Return [x, y] of the center of cell containing provided text 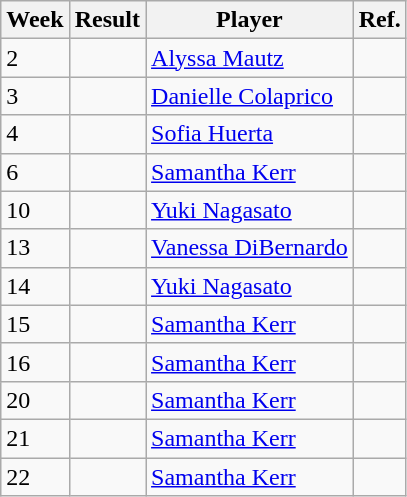
Danielle Colaprico [250, 96]
21 [35, 438]
Week [35, 20]
20 [35, 400]
Player [250, 20]
6 [35, 172]
14 [35, 286]
10 [35, 210]
2 [35, 58]
Alyssa Mautz [250, 58]
16 [35, 362]
Sofia Huerta [250, 134]
15 [35, 324]
13 [35, 248]
3 [35, 96]
Result [107, 20]
Ref. [380, 20]
4 [35, 134]
Vanessa DiBernardo [250, 248]
22 [35, 477]
